Identify which cell holds the provided text, then report its (x, y) central coordinate. 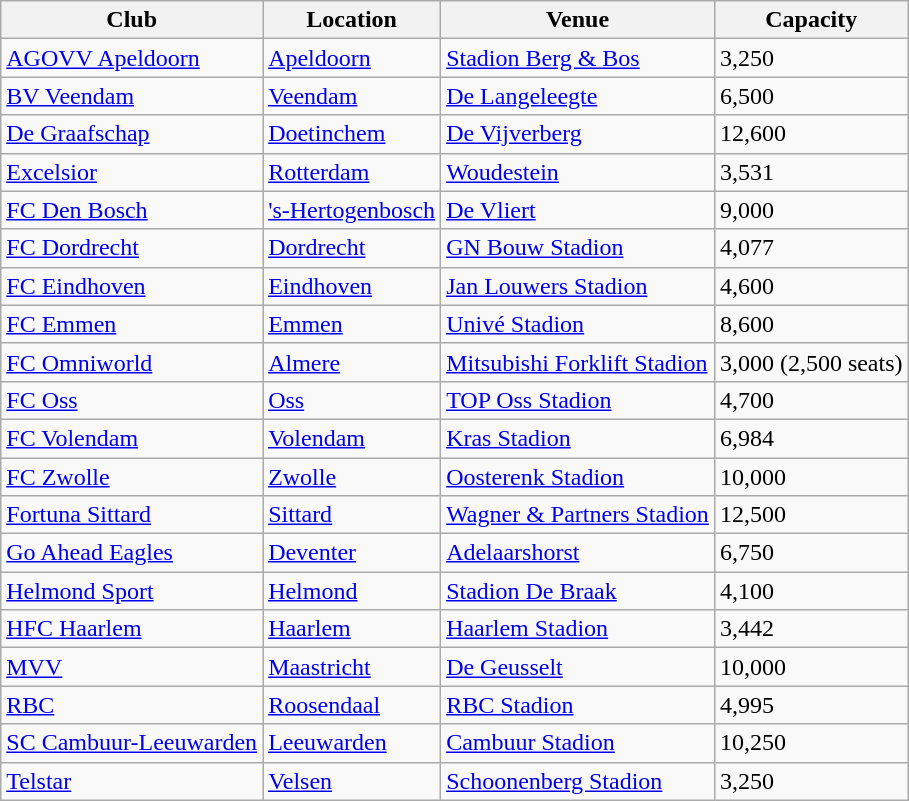
4,100 (811, 591)
Woudestein (578, 172)
Wagner & Partners Stadion (578, 515)
Zwolle (352, 477)
Dordrecht (352, 248)
TOP Oss Stadion (578, 400)
6,984 (811, 438)
9,000 (811, 210)
Rotterdam (352, 172)
Club (132, 20)
6,500 (811, 96)
FC Zwolle (132, 477)
RBC Stadion (578, 705)
HFC Haarlem (132, 629)
Sittard (352, 515)
FC Emmen (132, 324)
Univé Stadion (578, 324)
4,077 (811, 248)
Volendam (352, 438)
Fortuna Sittard (132, 515)
Doetinchem (352, 134)
De Graafschap (132, 134)
Cambuur Stadion (578, 743)
Capacity (811, 20)
Oss (352, 400)
De Vliert (578, 210)
Jan Louwers Stadion (578, 286)
6,750 (811, 553)
Velsen (352, 781)
3,531 (811, 172)
Telstar (132, 781)
8,600 (811, 324)
4,700 (811, 400)
Almere (352, 362)
4,600 (811, 286)
Venue (578, 20)
Stadion De Braak (578, 591)
's-Hertogenbosch (352, 210)
MVV (132, 667)
De Langeleegte (578, 96)
FC Dordrecht (132, 248)
Oosterenk Stadion (578, 477)
Maastricht (352, 667)
Veendam (352, 96)
Excelsior (132, 172)
Eindhoven (352, 286)
Adelaarshorst (578, 553)
Kras Stadion (578, 438)
Helmond (352, 591)
4,995 (811, 705)
12,600 (811, 134)
FC Den Bosch (132, 210)
Mitsubishi Forklift Stadion (578, 362)
Haarlem (352, 629)
10,250 (811, 743)
BV Veendam (132, 96)
Schoonenberg Stadion (578, 781)
Roosendaal (352, 705)
FC Oss (132, 400)
RBC (132, 705)
Stadion Berg & Bos (578, 58)
Haarlem Stadion (578, 629)
Helmond Sport (132, 591)
Location (352, 20)
3,442 (811, 629)
AGOVV Apeldoorn (132, 58)
FC Volendam (132, 438)
GN Bouw Stadion (578, 248)
De Geusselt (578, 667)
Emmen (352, 324)
12,500 (811, 515)
Go Ahead Eagles (132, 553)
De Vijverberg (578, 134)
3,000 (2,500 seats) (811, 362)
FC Eindhoven (132, 286)
Leeuwarden (352, 743)
FC Omniworld (132, 362)
Deventer (352, 553)
Apeldoorn (352, 58)
SC Cambuur-Leeuwarden (132, 743)
